For the text-containing cell, return its midpoint in [x, y] coordinate format. 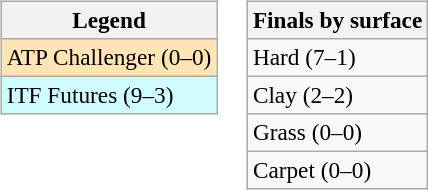
Finals by surface [337, 20]
Hard (7–1) [337, 57]
Legend [108, 20]
ATP Challenger (0–0) [108, 57]
Clay (2–2) [337, 95]
ITF Futures (9–3) [108, 95]
Carpet (0–0) [337, 171]
Grass (0–0) [337, 133]
